Detect which cell encompasses the target text, then output its [X, Y] center coordinate. 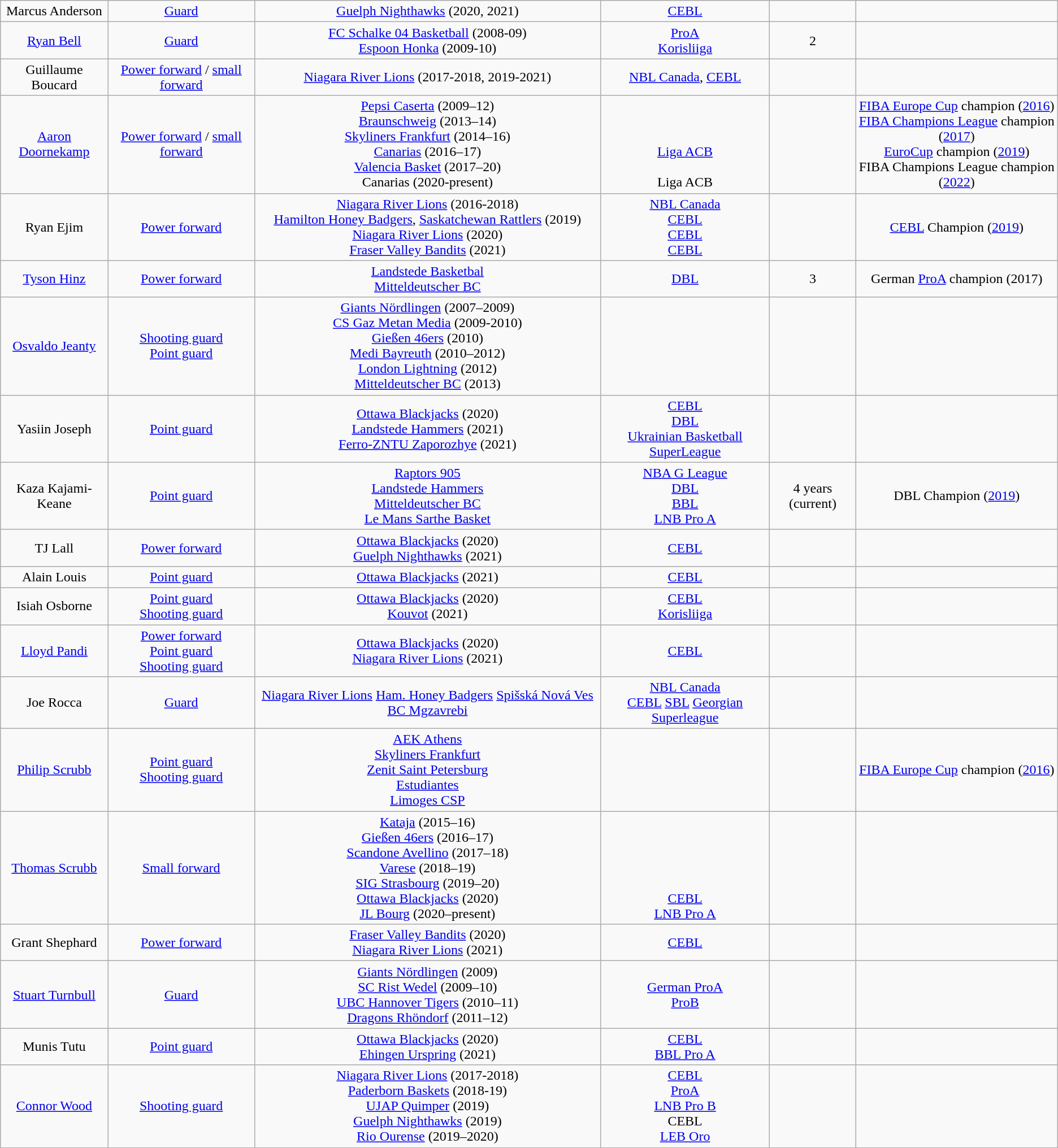
DBL [685, 279]
Niagara River Lions (2017-2018, 2019-2021) [427, 77]
Grant Shephard [54, 942]
Munis Tutu [54, 1046]
CEBLKorisliiga [685, 606]
Ottawa Blackjacks (2020)Niagara River Lions (2021) [427, 651]
NBA G LeagueDBLBBLLNB Pro A [685, 496]
Tyson Hinz [54, 279]
Stuart Turnbull [54, 994]
Power forwardPoint guardShooting guard [181, 651]
Shooting guardPoint guard [181, 346]
Guelph Nighthawks (2020, 2021) [427, 11]
2 [813, 41]
Thomas Scrubb [54, 868]
NBL CanadaCEBL SBL Georgian Superleague [685, 703]
3 [813, 279]
Small forward [181, 868]
Raptors 905Landstede HammersMitteldeutscher BCLe Mans Sarthe Basket [427, 496]
Niagara River Lions (2016-2018)Hamilton Honey Badgers, Saskatchewan Rattlers (2019)Niagara River Lions (2020)Fraser Valley Bandits (2021) [427, 227]
Fraser Valley Bandits (2020)Niagara River Lions (2021) [427, 942]
Alain Louis [54, 577]
Lloyd Pandi [54, 651]
Philip Scrubb [54, 770]
Ottawa Blackjacks (2021) [427, 577]
Guillaume Boucard [54, 77]
Niagara River Lions (2017-2018)Paderborn Baskets (2018-19)UJAP Quimper (2019)Guelph Nighthawks (2019)Rio Ourense (2019–2020) [427, 1106]
Ottawa Blackjacks (2020)Guelph Nighthawks (2021) [427, 548]
Giants Nördlingen (2009)SC Rist Wedel (2009–10)UBC Hannover Tigers (2010–11)Dragons Rhöndorf (2011–12) [427, 994]
CEBLProALNB Pro BCEBLLEB Oro [685, 1106]
Osvaldo Jeanty [54, 346]
Ryan Bell [54, 41]
Ottawa Blackjacks (2020)Landstede Hammers (2021)Ferro-ZNTU Zaporozhye (2021) [427, 428]
DBL Champion (2019) [956, 496]
CEBLLNB Pro A [685, 868]
Aaron Doornekamp [54, 145]
Ottawa Blackjacks (2020)Kouvot (2021) [427, 606]
Pepsi Caserta (2009–12)Braunschweig (2013–14)Skyliners Frankfurt (2014–16)Canarias (2016–17)Valencia Basket (2017–20)Canarias (2020-present) [427, 145]
AEK Athens Skyliners FrankfurtZenit Saint PetersburgEstudiantesLimoges CSP [427, 770]
Shooting guard [181, 1106]
FIBA Europe Cup champion (2016) [956, 770]
Ryan Ejim [54, 227]
Niagara River Lions Ham. Honey Badgers Spišská Nová Ves BC Mgzavrebi [427, 703]
Landstede BasketbalMitteldeutscher BC [427, 279]
NBL Canada, CEBL [685, 77]
German ProA champion (2017) [956, 279]
FC Schalke 04 Basketball (2008-09)Espoon Honka (2009-10) [427, 41]
Isiah Osborne [54, 606]
Yasiin Joseph [54, 428]
Connor Wood [54, 1106]
FIBA Europe Cup champion (2016)FIBA Champions League champion (2017)EuroCup champion (2019)FIBA Champions League champion (2022) [956, 145]
CEBLBBL Pro A [685, 1046]
CEBLDBLUkrainian Basketball SuperLeague [685, 428]
NBL CanadaCEBLCEBLCEBL [685, 227]
ProAKorisliiga [685, 41]
Liga ACBLiga ACB [685, 145]
TJ Lall [54, 548]
CEBL Champion (2019) [956, 227]
4 years (current) [813, 496]
Ottawa Blackjacks (2020)Ehingen Urspring (2021) [427, 1046]
Kaza Kajami-Keane [54, 496]
Marcus Anderson [54, 11]
Joe Rocca [54, 703]
German ProAProB [685, 994]
